Detect which cell encompasses the target text, then output its [X, Y] center coordinate. 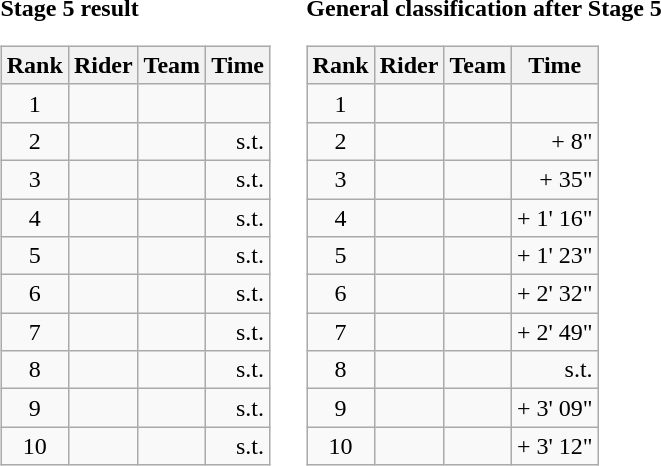
+ 2' 32" [554, 294]
+ 1' 23" [554, 256]
+ 3' 12" [554, 446]
+ 3' 09" [554, 408]
+ 8" [554, 141]
+ 35" [554, 179]
+ 1' 16" [554, 217]
+ 2' 49" [554, 332]
